For the text-containing cell, return its midpoint in (x, y) coordinate format. 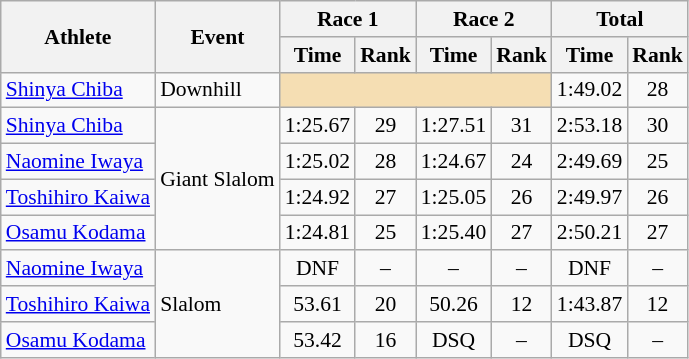
Giant Slalom (218, 179)
1:25.02 (318, 162)
1:25.05 (454, 197)
20 (386, 304)
Total (620, 19)
Race 2 (484, 19)
53.42 (318, 340)
1:49.02 (590, 90)
53.61 (318, 304)
Downhill (218, 90)
1:25.40 (454, 233)
2:53.18 (590, 126)
24 (522, 162)
2:50.21 (590, 233)
1:25.67 (318, 126)
30 (658, 126)
1:24.92 (318, 197)
2:49.69 (590, 162)
1:27.51 (454, 126)
1:24.81 (318, 233)
29 (386, 126)
Race 1 (348, 19)
Slalom (218, 304)
2:49.97 (590, 197)
50.26 (454, 304)
1:43.87 (590, 304)
Event (218, 36)
16 (386, 340)
31 (522, 126)
1:24.67 (454, 162)
Athlete (78, 36)
